Output the [x, y] coordinate of the center of the cell containing the given text.  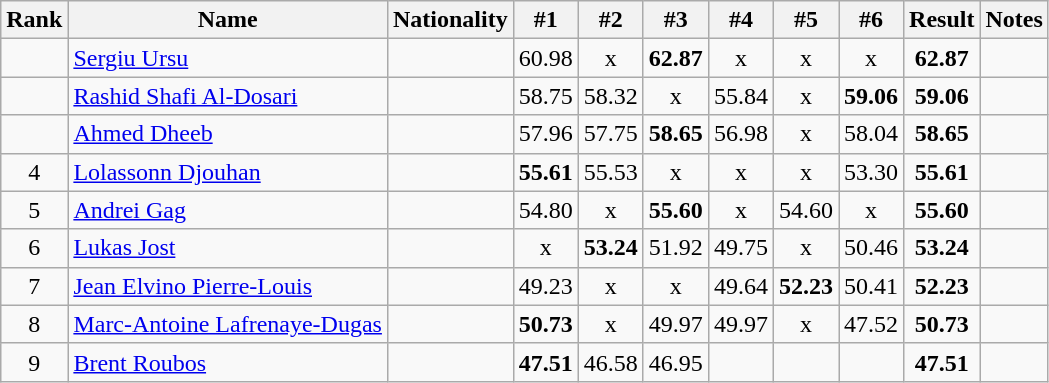
#6 [870, 20]
46.95 [676, 362]
#2 [610, 20]
Nationality [450, 20]
9 [34, 362]
47.52 [870, 324]
Marc-Antoine Lafrenaye-Dugas [228, 324]
Brent Roubos [228, 362]
53.30 [870, 172]
4 [34, 172]
54.60 [806, 210]
58.04 [870, 134]
Notes [1014, 20]
#5 [806, 20]
Rashid Shafi Al-Dosari [228, 96]
Sergiu Ursu [228, 58]
#3 [676, 20]
51.92 [676, 248]
58.32 [610, 96]
55.53 [610, 172]
#1 [546, 20]
50.41 [870, 286]
Jean Elvino Pierre-Louis [228, 286]
6 [34, 248]
57.96 [546, 134]
Lolassonn Djouhan [228, 172]
49.64 [740, 286]
60.98 [546, 58]
56.98 [740, 134]
50.46 [870, 248]
Ahmed Dheeb [228, 134]
Andrei Gag [228, 210]
Lukas Jost [228, 248]
#4 [740, 20]
49.75 [740, 248]
58.75 [546, 96]
46.58 [610, 362]
5 [34, 210]
Rank [34, 20]
55.84 [740, 96]
54.80 [546, 210]
7 [34, 286]
49.23 [546, 286]
8 [34, 324]
Result [942, 20]
Name [228, 20]
57.75 [610, 134]
